For the text-containing cell, return its midpoint in (x, y) coordinate format. 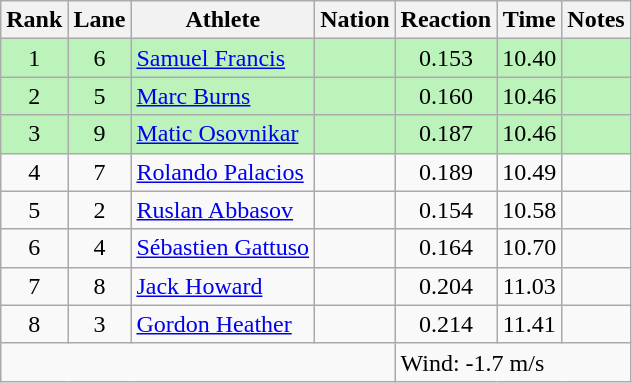
Athlete (223, 20)
Rank (34, 20)
10.49 (530, 172)
Gordon Heather (223, 324)
0.160 (446, 96)
0.204 (446, 286)
10.70 (530, 248)
0.154 (446, 210)
Reaction (446, 20)
Lane (100, 20)
0.189 (446, 172)
Sébastien Gattuso (223, 248)
Samuel Francis (223, 58)
11.03 (530, 286)
Rolando Palacios (223, 172)
9 (100, 134)
Matic Osovnikar (223, 134)
10.58 (530, 210)
0.214 (446, 324)
0.187 (446, 134)
Jack Howard (223, 286)
Nation (355, 20)
Time (530, 20)
0.153 (446, 58)
Ruslan Abbasov (223, 210)
0.164 (446, 248)
11.41 (530, 324)
Marc Burns (223, 96)
1 (34, 58)
Wind: -1.7 m/s (512, 362)
10.40 (530, 58)
Notes (596, 20)
